Search for the cell housing the specified text and yield its (x, y) center coordinate. 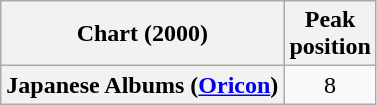
Peakposition (330, 34)
Chart (2000) (142, 34)
8 (330, 85)
Japanese Albums (Oricon) (142, 85)
